Find where the given text appears and provide that cell's center as [x, y] coordinate. 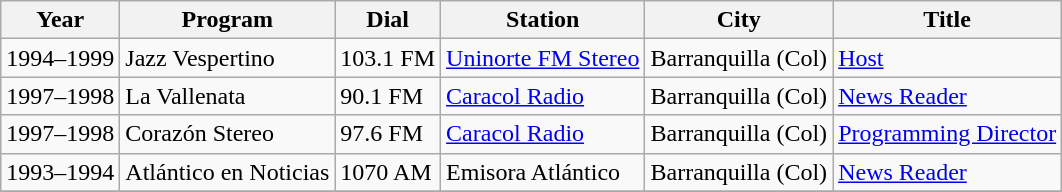
Year [60, 20]
Uninorte FM Stereo [543, 58]
Station [543, 20]
Program [228, 20]
Atlántico en Noticias [228, 172]
1994–1999 [60, 58]
97.6 FM [388, 134]
City [739, 20]
Host [948, 58]
1993–1994 [60, 172]
1070 AM [388, 172]
90.1 FM [388, 96]
Title [948, 20]
Emisora Atlántico [543, 172]
Jazz Vespertino [228, 58]
Programming Director [948, 134]
La Vallenata [228, 96]
Dial [388, 20]
Corazón Stereo [228, 134]
103.1 FM [388, 58]
